For the text-containing cell, return its midpoint in (x, y) coordinate format. 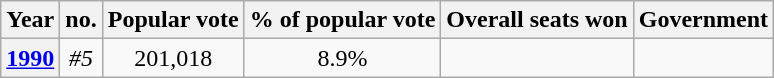
Year (30, 20)
1990 (30, 58)
no. (81, 20)
% of popular vote (342, 20)
Government (703, 20)
8.9% (342, 58)
#5 (81, 58)
201,018 (173, 58)
Popular vote (173, 20)
Overall seats won (537, 20)
